Find where the given text appears and provide that cell's center as (x, y) coordinate. 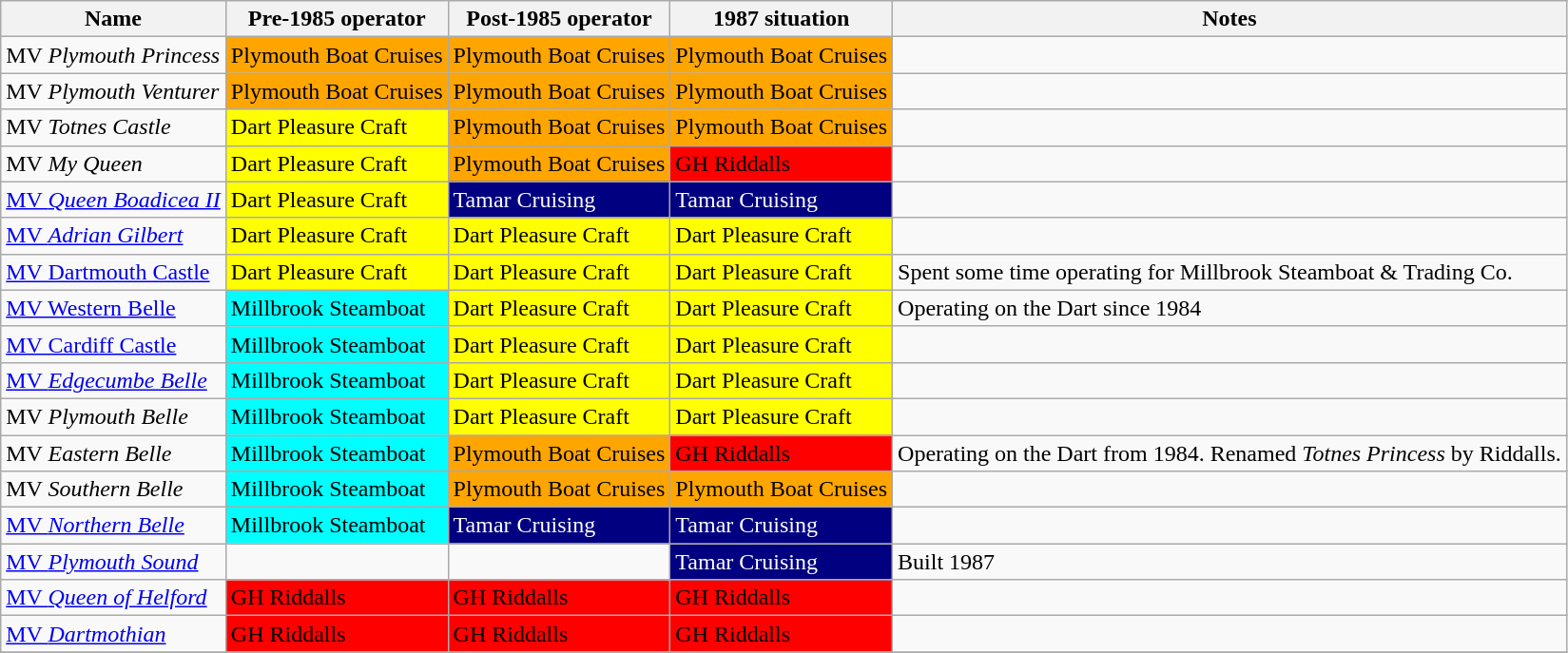
MV Eastern Belle (114, 453)
Post-1985 operator (559, 19)
MV Queen of Helford (114, 598)
MV Adrian Gilbert (114, 236)
MV My Queen (114, 163)
MV Edgecumbe Belle (114, 380)
MV Western Belle (114, 308)
Built 1987 (1230, 562)
Pre-1985 operator (337, 19)
MV Plymouth Belle (114, 416)
MV Cardiff Castle (114, 344)
MV Dartmouth Castle (114, 272)
MV Totnes Castle (114, 127)
Spent some time operating for Millbrook Steamboat & Trading Co. (1230, 272)
MV Plymouth Princess (114, 55)
MV Southern Belle (114, 490)
MV Dartmothian (114, 634)
MV Plymouth Sound (114, 562)
MV Queen Boadicea II (114, 200)
Notes (1230, 19)
1987 situation (782, 19)
Name (114, 19)
Operating on the Dart since 1984 (1230, 308)
Operating on the Dart from 1984. Renamed Totnes Princess by Riddalls. (1230, 453)
MV Northern Belle (114, 526)
MV Plymouth Venturer (114, 91)
